Scan for the cell matching the given text and deliver its (X, Y) coordinate at center. 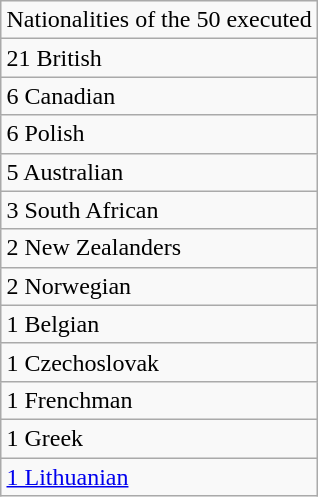
1 Belgian (159, 324)
2 New Zealanders (159, 248)
6 Canadian (159, 96)
2 Norwegian (159, 286)
3 South African (159, 210)
1 Czechoslovak (159, 362)
6 Polish (159, 134)
Nationalities of the 50 executed (159, 20)
1 Greek (159, 438)
21 British (159, 58)
1 Frenchman (159, 400)
5 Australian (159, 172)
1 Lithuanian (159, 477)
